Output the [x, y] coordinate of the center of the cell containing the given text.  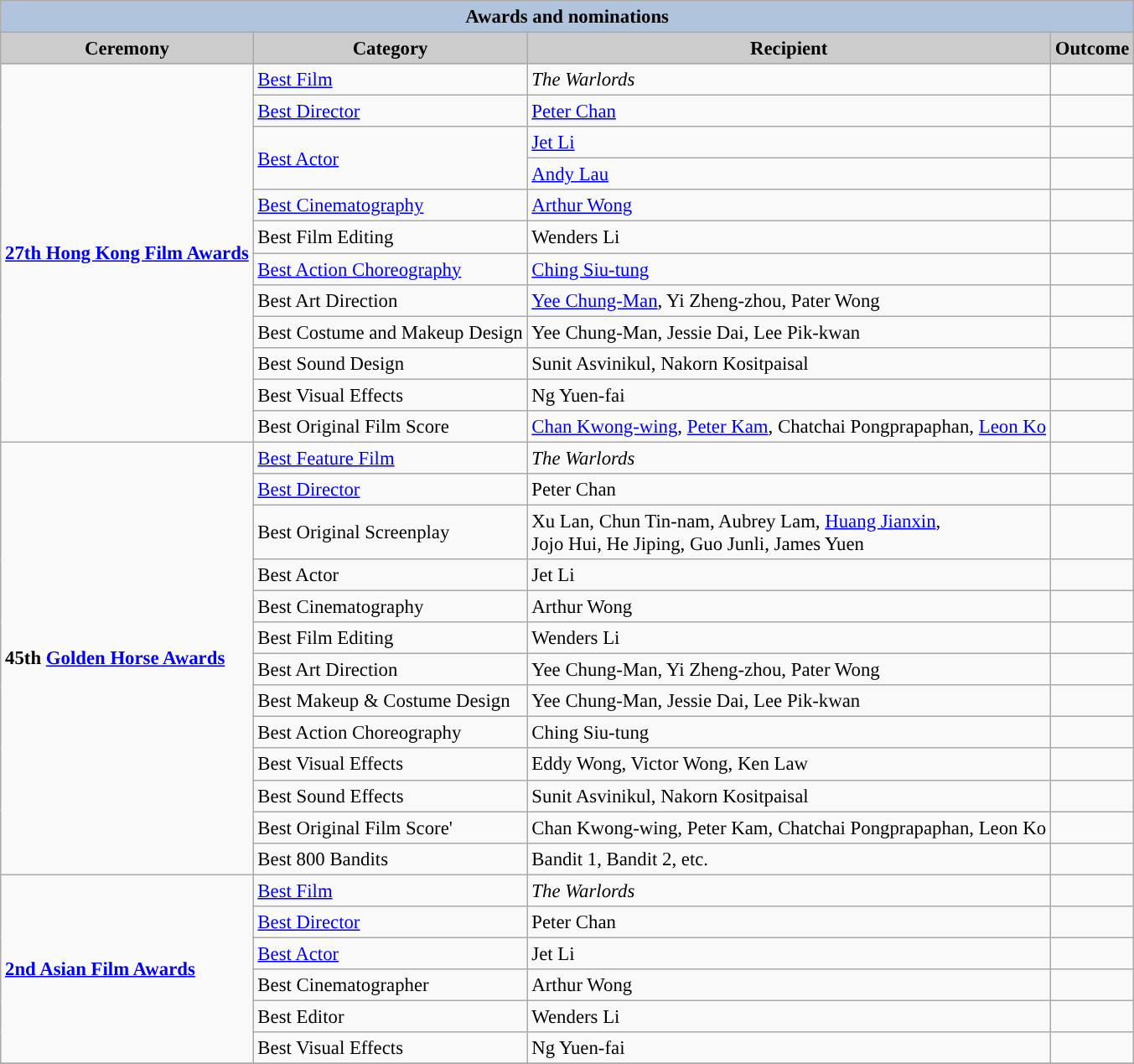
Best Original Film Score [391, 427]
Best Cinematographer [391, 985]
Best Editor [391, 1016]
Recipient [789, 49]
Best Costume and Makeup Design [391, 332]
Eddy Wong, Victor Wong, Ken Law [789, 765]
Best Original Film Score' [391, 828]
Andy Lau [789, 174]
Ceremony [127, 49]
Bandit 1, Bandit 2, etc. [789, 859]
45th Golden Horse Awards [127, 658]
Category [391, 49]
2nd Asian Film Awards [127, 969]
Best Original Screenplay [391, 532]
Best Feature Film [391, 458]
Best 800 Bandits [391, 859]
Outcome [1091, 49]
Best Sound Design [391, 363]
Xu Lan, Chun Tin-nam, Aubrey Lam, Huang Jianxin, Jojo Hui, He Jiping, Guo Junli, James Yuen [789, 532]
27th Hong Kong Film Awards [127, 253]
Best Sound Effects [391, 796]
Best Makeup & Costume Design [391, 701]
Awards and nominations [567, 17]
